Extract the (X, Y) coordinate from the center of the cell holding the provided text.  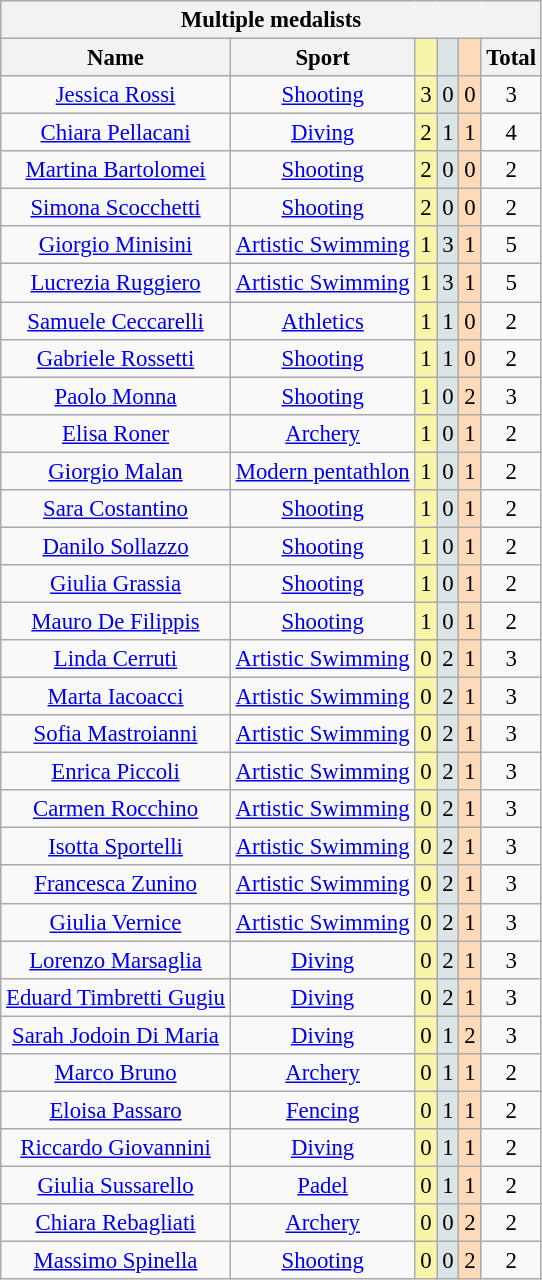
Simona Scocchetti (116, 208)
Total (511, 58)
Giulia Grassia (116, 584)
Samuele Ceccarelli (116, 321)
Linda Cerruti (116, 659)
Jessica Rossi (116, 95)
Isotta Sportelli (116, 847)
Sofia Mastroianni (116, 734)
Modern pentathlon (322, 471)
Padel (322, 1185)
Danilo Sollazzo (116, 546)
Gabriele Rossetti (116, 358)
Multiple medalists (272, 20)
Martina Bartolomei (116, 170)
Chiara Pellacani (116, 133)
Marta Iacoacci (116, 697)
4 (511, 133)
Name (116, 58)
Marco Bruno (116, 1073)
Enrica Piccoli (116, 772)
Chiara Rebagliati (116, 1223)
Carmen Rocchino (116, 809)
Sara Costantino (116, 509)
Riccardo Giovannini (116, 1148)
Lucrezia Ruggiero (116, 283)
Fencing (322, 1110)
Sarah Jodoin Di Maria (116, 1035)
Giorgio Minisini (116, 245)
Sport (322, 58)
Giorgio Malan (116, 471)
Lorenzo Marsaglia (116, 960)
Giulia Sussarello (116, 1185)
Athletics (322, 321)
Paolo Monna (116, 396)
Eduard Timbretti Gugiu (116, 997)
Mauro De Filippis (116, 621)
Eloisa Passaro (116, 1110)
Giulia Vernice (116, 922)
Massimo Spinella (116, 1261)
Francesca Zunino (116, 885)
Elisa Roner (116, 433)
